Capture the cell that displays the provided text and extract its (x, y) central coordinate. 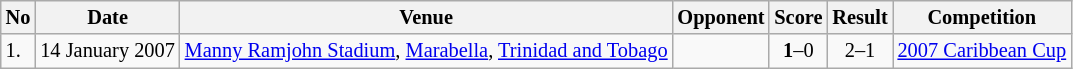
1–0 (798, 51)
Manny Ramjohn Stadium, Marabella, Trinidad and Tobago (426, 51)
Score (798, 17)
Opponent (720, 17)
2–1 (860, 51)
Result (860, 17)
14 January 2007 (107, 51)
Venue (426, 17)
2007 Caribbean Cup (982, 51)
1. (18, 51)
No (18, 17)
Competition (982, 17)
Date (107, 17)
